From the cell containing the given text, extract its center point as (x, y) coordinate. 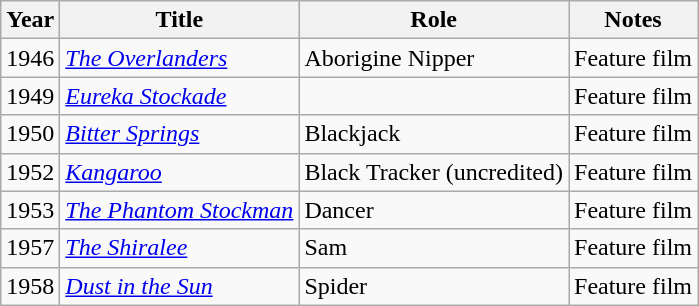
The Shiralee (180, 248)
1958 (30, 286)
Sam (434, 248)
Aborigine Nipper (434, 58)
1957 (30, 248)
Role (434, 20)
1952 (30, 172)
1949 (30, 96)
Dancer (434, 210)
Notes (632, 20)
Title (180, 20)
Eureka Stockade (180, 96)
Dust in the Sun (180, 286)
Bitter Springs (180, 134)
Spider (434, 286)
The Phantom Stockman (180, 210)
Kangaroo (180, 172)
Year (30, 20)
1953 (30, 210)
The Overlanders (180, 58)
1946 (30, 58)
Blackjack (434, 134)
Black Tracker (uncredited) (434, 172)
1950 (30, 134)
